Pinpoint the cell where the given text exists, returning its (x, y) midpoint coordinate. 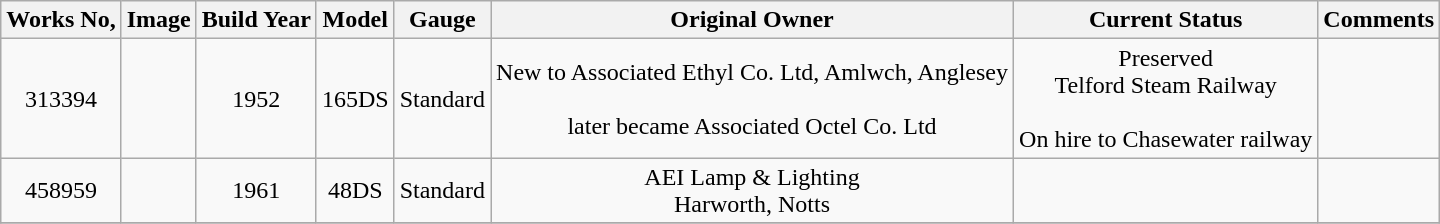
PreservedTelford Steam RailwayOn hire to Chasewater railway (1166, 98)
458959 (61, 190)
Model (355, 20)
Original Owner (752, 20)
1952 (256, 98)
Works No, (61, 20)
Gauge (442, 20)
48DS (355, 190)
Comments (1379, 20)
1961 (256, 190)
313394 (61, 98)
AEI Lamp & LightingHarworth, Notts (752, 190)
Build Year (256, 20)
165DS (355, 98)
Image (158, 20)
New to Associated Ethyl Co. Ltd, Amlwch, Angleseylater became Associated Octel Co. Ltd (752, 98)
Current Status (1166, 20)
